Extract the [X, Y] coordinate from the center of the cell holding the provided text.  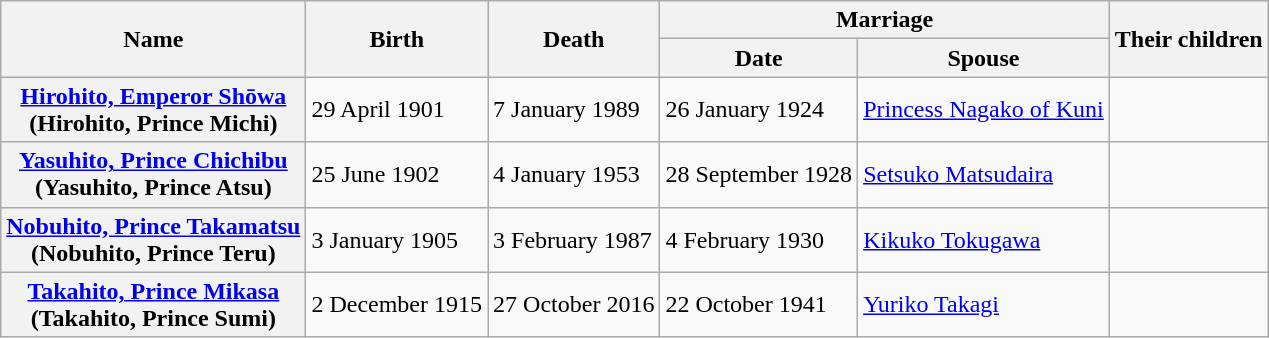
Takahito, Prince Mikasa(Takahito, Prince Sumi) [154, 304]
4 February 1930 [759, 240]
25 June 1902 [397, 174]
7 January 1989 [574, 110]
Death [574, 39]
26 January 1924 [759, 110]
Yuriko Takagi [984, 304]
Hirohito, Emperor Shōwa(Hirohito, Prince Michi) [154, 110]
Princess Nagako of Kuni [984, 110]
Spouse [984, 58]
22 October 1941 [759, 304]
3 February 1987 [574, 240]
Birth [397, 39]
Nobuhito, Prince Takamatsu(Nobuhito, Prince Teru) [154, 240]
Setsuko Matsudaira [984, 174]
27 October 2016 [574, 304]
Kikuko Tokugawa [984, 240]
Name [154, 39]
29 April 1901 [397, 110]
4 January 1953 [574, 174]
Yasuhito, Prince Chichibu(Yasuhito, Prince Atsu) [154, 174]
Marriage [884, 20]
2 December 1915 [397, 304]
Their children [1188, 39]
Date [759, 58]
28 September 1928 [759, 174]
3 January 1905 [397, 240]
